Scan for the cell matching the given text and deliver its (X, Y) coordinate at center. 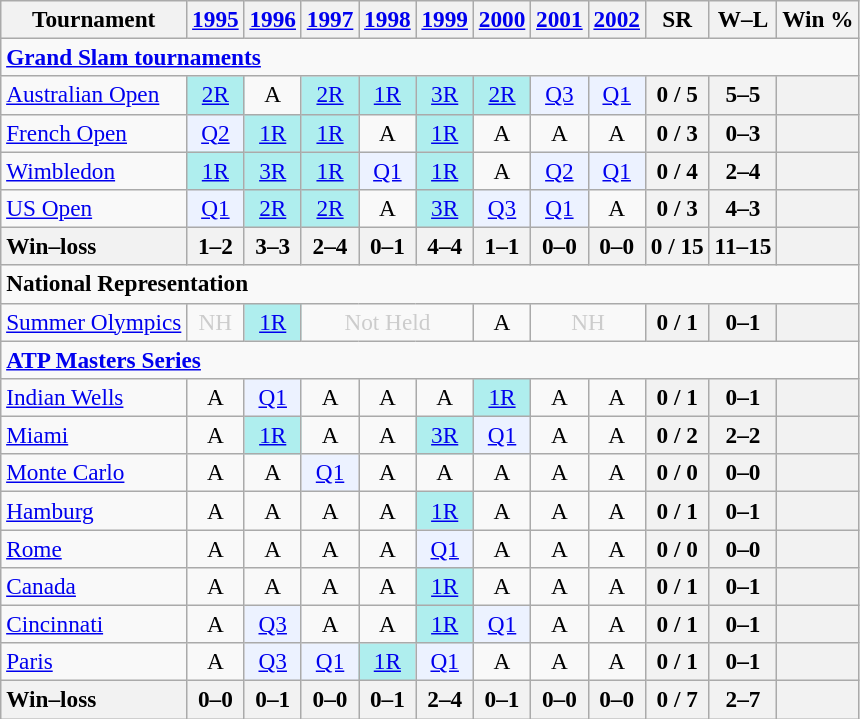
SR (677, 19)
Australian Open (94, 95)
0 / 4 (677, 170)
W–L (743, 19)
1999 (444, 19)
Cincinnati (94, 624)
Grand Slam tournaments (430, 57)
1995 (216, 19)
Rome (94, 548)
Win % (818, 19)
5–5 (743, 95)
1996 (272, 19)
ATP Masters Series (430, 359)
2–7 (743, 699)
US Open (94, 208)
Wimbledon (94, 170)
Paris (94, 662)
2001 (560, 19)
0 / 7 (677, 699)
Summer Olympics (94, 322)
Indian Wells (94, 397)
0 / 5 (677, 95)
Hamburg (94, 510)
2–2 (743, 435)
1998 (388, 19)
French Open (94, 133)
0 / 2 (677, 435)
3–3 (272, 246)
1–1 (502, 246)
2002 (616, 19)
Monte Carlo (94, 473)
4–4 (444, 246)
1–2 (216, 246)
0 / 15 (677, 246)
2000 (502, 19)
4–3 (743, 208)
Tournament (94, 19)
National Representation (430, 284)
1997 (330, 19)
Not Held (387, 322)
0–3 (743, 133)
Canada (94, 586)
11–15 (743, 246)
Miami (94, 435)
